Output the [x, y] coordinate of the center of the cell containing the given text.  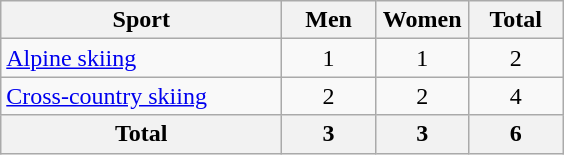
Cross-country skiing [142, 96]
Sport [142, 20]
Men [329, 20]
Women [422, 20]
Alpine skiing [142, 58]
6 [516, 134]
4 [516, 96]
